Output the [X, Y] coordinate of the center of the cell containing the given text.  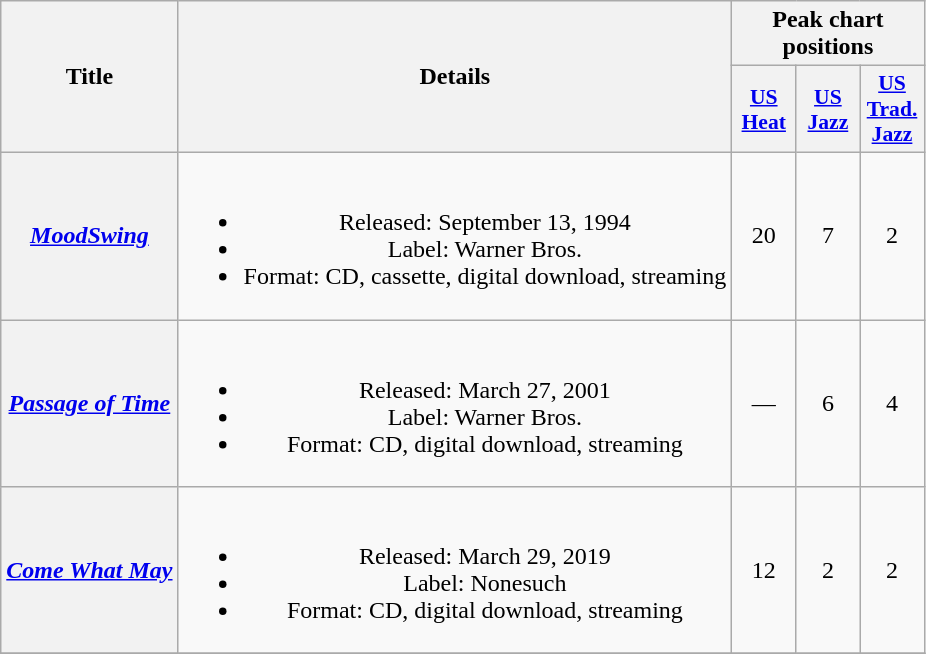
Passage of Time [90, 404]
USTrad.Jazz [892, 110]
MoodSwing [90, 236]
Title [90, 77]
12 [764, 570]
4 [892, 404]
Peak chart positions [828, 34]
Come What May [90, 570]
Details [455, 77]
USHeat [764, 110]
— [764, 404]
Released: March 29, 2019Label: NonesuchFormat: CD, digital download, streaming [455, 570]
USJazz [828, 110]
6 [828, 404]
Released: September 13, 1994Label: Warner Bros.Format: CD, cassette, digital download, streaming [455, 236]
7 [828, 236]
Released: March 27, 2001Label: Warner Bros.Format: CD, digital download, streaming [455, 404]
20 [764, 236]
